For the text-containing cell, return its midpoint in (x, y) coordinate format. 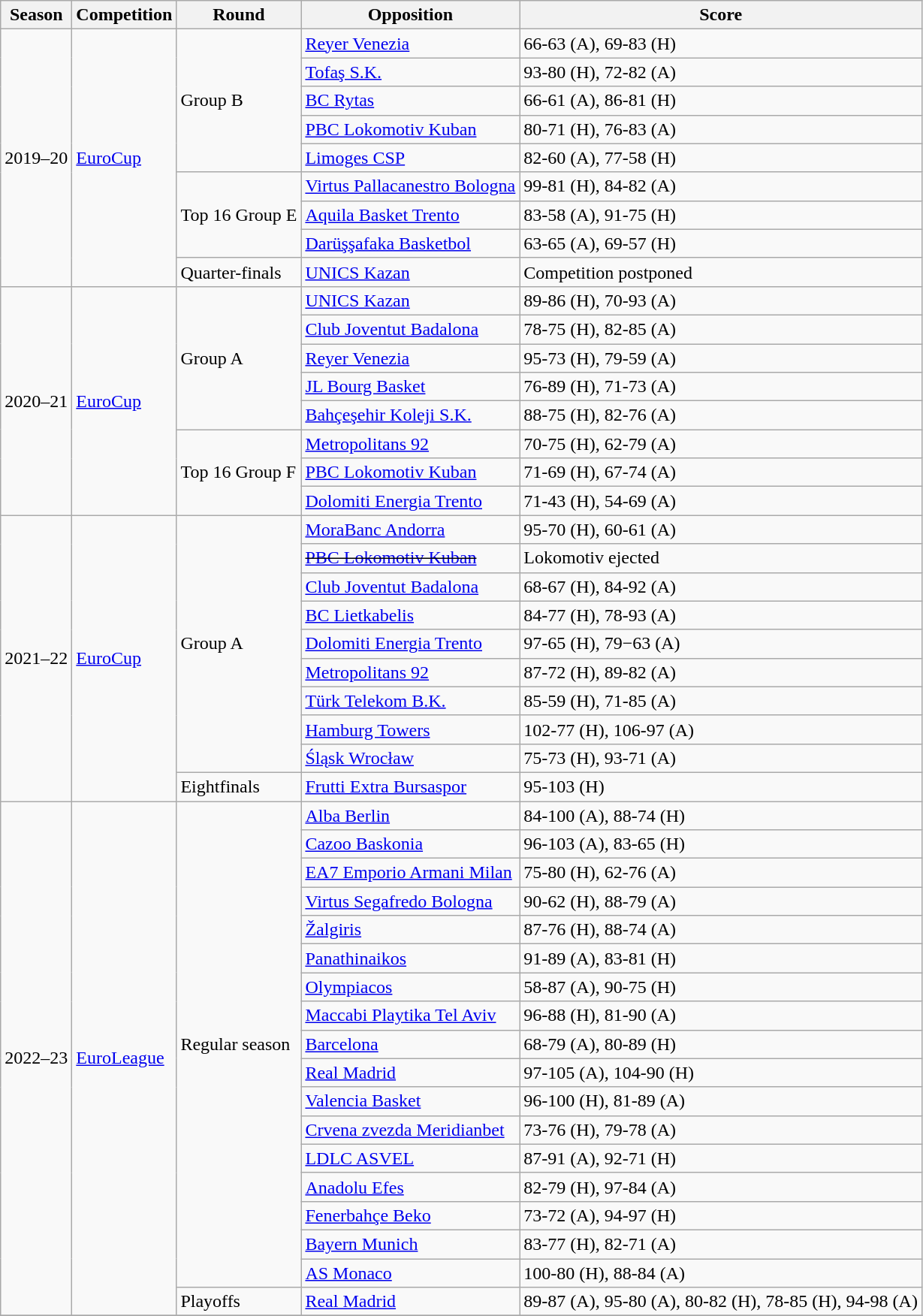
76-89 (H), 71-73 (A) (721, 387)
87-76 (H), 88-74 (A) (721, 930)
EA7 Emporio Armani Milan (410, 873)
87-91 (A), 92-71 (H) (721, 1158)
85-59 (H), 71-85 (A) (721, 701)
Fenerbahçe Beko (410, 1215)
Eightfinals (239, 786)
73-72 (A), 94-97 (H) (721, 1215)
90-62 (H), 88-79 (A) (721, 901)
Opposition (410, 15)
97-105 (A), 104-90 (H) (721, 1073)
LDLC ASVEL (410, 1158)
AS Monaco (410, 1273)
96-88 (H), 81-90 (A) (721, 1016)
2020–21 (36, 400)
95-70 (H), 60-61 (A) (721, 530)
95-73 (H), 79-59 (A) (721, 358)
Bayern Munich (410, 1244)
100-80 (H), 88-84 (A) (721, 1273)
75-80 (H), 62-76 (A) (721, 873)
95-103 (H) (721, 786)
Darüşşafaka Basketbol (410, 243)
BC Rytas (410, 101)
EuroLeague (125, 1058)
82-79 (H), 97-84 (A) (721, 1187)
MoraBanc Andorra (410, 530)
Frutti Extra Bursaspor (410, 786)
96-103 (A), 83-65 (H) (721, 844)
2019–20 (36, 158)
Alba Berlin (410, 815)
70-75 (H), 62-79 (A) (721, 444)
71-43 (H), 54-69 (A) (721, 501)
Virtus Segafredo Bologna (410, 901)
68-79 (A), 80-89 (H) (721, 1044)
Regular season (239, 1044)
Hamburg Towers (410, 729)
80-71 (H), 76-83 (A) (721, 129)
93-80 (H), 72-82 (A) (721, 72)
66-61 (A), 86-81 (H) (721, 101)
Crvena zvezda Meridianbet (410, 1130)
Virtus Pallacanestro Bologna (410, 186)
83-77 (H), 82-71 (A) (721, 1244)
Valencia Basket (410, 1101)
58-87 (A), 90-75 (H) (721, 987)
89-86 (H), 70-93 (A) (721, 300)
2021–22 (36, 658)
82-60 (A), 77-58 (H) (721, 158)
Śląsk Wrocław (410, 758)
Bahçeşehir Koleji S.K. (410, 415)
Tofaş S.K. (410, 72)
78-75 (H), 82-85 (A) (721, 329)
63-65 (A), 69-57 (H) (721, 243)
71-69 (H), 67-74 (A) (721, 472)
Limoges CSP (410, 158)
Anadolu Efes (410, 1187)
Olympiacos (410, 987)
Lokomotiv ejected (721, 558)
Panathinaikos (410, 958)
Top 16 Group F (239, 472)
96-100 (H), 81-89 (A) (721, 1101)
75-73 (H), 93-71 (A) (721, 758)
84-100 (A), 88-74 (H) (721, 815)
Season (36, 15)
Top 16 Group E (239, 215)
73-76 (H), 79-78 (A) (721, 1130)
Score (721, 15)
Žalgiris (410, 930)
89-87 (A), 95-80 (A), 80-82 (H), 78-85 (H), 94-98 (A) (721, 1302)
JL Bourg Basket (410, 387)
2022–23 (36, 1058)
68-67 (H), 84-92 (A) (721, 587)
Competition postponed (721, 272)
Cazoo Baskonia (410, 844)
Quarter-finals (239, 272)
Group B (239, 101)
87-72 (H), 89-82 (A) (721, 672)
Maccabi Playtika Tel Aviv (410, 1016)
Aquila Basket Trento (410, 215)
Round (239, 15)
91-89 (A), 83-81 (H) (721, 958)
99-81 (H), 84-82 (A) (721, 186)
Türk Telekom B.K. (410, 701)
Competition (125, 15)
Playoffs (239, 1302)
84-77 (H), 78-93 (A) (721, 615)
97-65 (H), 79−63 (A) (721, 644)
Barcelona (410, 1044)
88-75 (H), 82-76 (A) (721, 415)
102-77 (H), 106-97 (A) (721, 729)
BC Lietkabelis (410, 615)
66-63 (A), 69-83 (H) (721, 44)
83-58 (A), 91-75 (H) (721, 215)
